Provide the (x, y) coordinate of the cell's center where the given text is located.  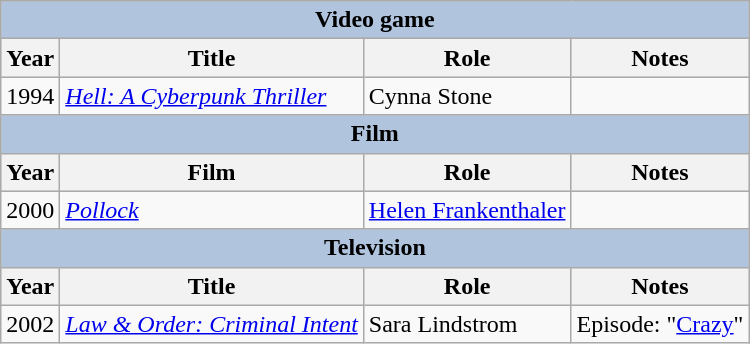
Video game (375, 20)
Pollock (212, 210)
Television (375, 248)
1994 (30, 96)
Sara Lindstrom (467, 324)
Helen Frankenthaler (467, 210)
2000 (30, 210)
Law & Order: Criminal Intent (212, 324)
2002 (30, 324)
Hell: A Cyberpunk Thriller (212, 96)
Cynna Stone (467, 96)
Episode: "Crazy" (660, 324)
